Provide the (X, Y) coordinate of the cell's center where the given text is located.  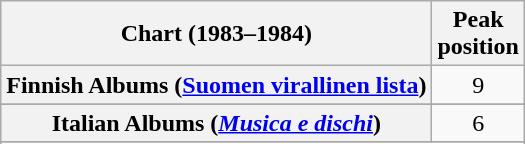
Finnish Albums (Suomen virallinen lista) (216, 85)
Italian Albums (Musica e dischi) (216, 123)
Chart (1983–1984) (216, 34)
Peakposition (478, 34)
6 (478, 123)
9 (478, 85)
